From the cell containing the given text, extract its center point as (x, y) coordinate. 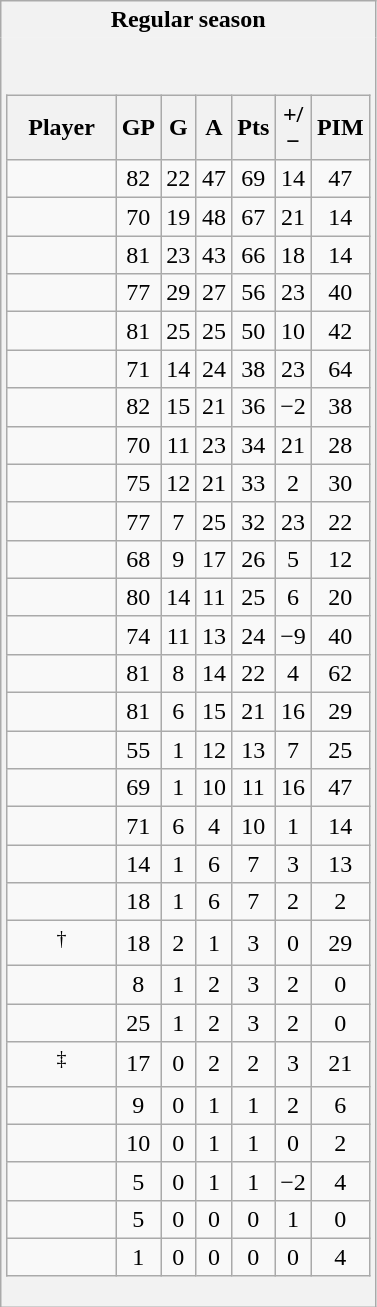
62 (340, 673)
55 (138, 750)
G (179, 128)
67 (254, 217)
26 (254, 559)
56 (254, 293)
Player (62, 128)
+/− (294, 128)
GP (138, 128)
74 (138, 635)
PIM (340, 128)
68 (138, 559)
27 (214, 293)
80 (138, 597)
43 (214, 255)
75 (138, 483)
50 (254, 331)
20 (340, 597)
28 (340, 445)
32 (254, 521)
36 (254, 407)
34 (254, 445)
42 (340, 331)
A (214, 128)
Pts (254, 128)
Regular season (188, 20)
64 (340, 369)
‡ (62, 1064)
48 (214, 217)
30 (340, 483)
19 (179, 217)
† (62, 944)
−9 (294, 635)
33 (254, 483)
66 (254, 255)
